Pinpoint the cell where the given text exists, returning its [x, y] midpoint coordinate. 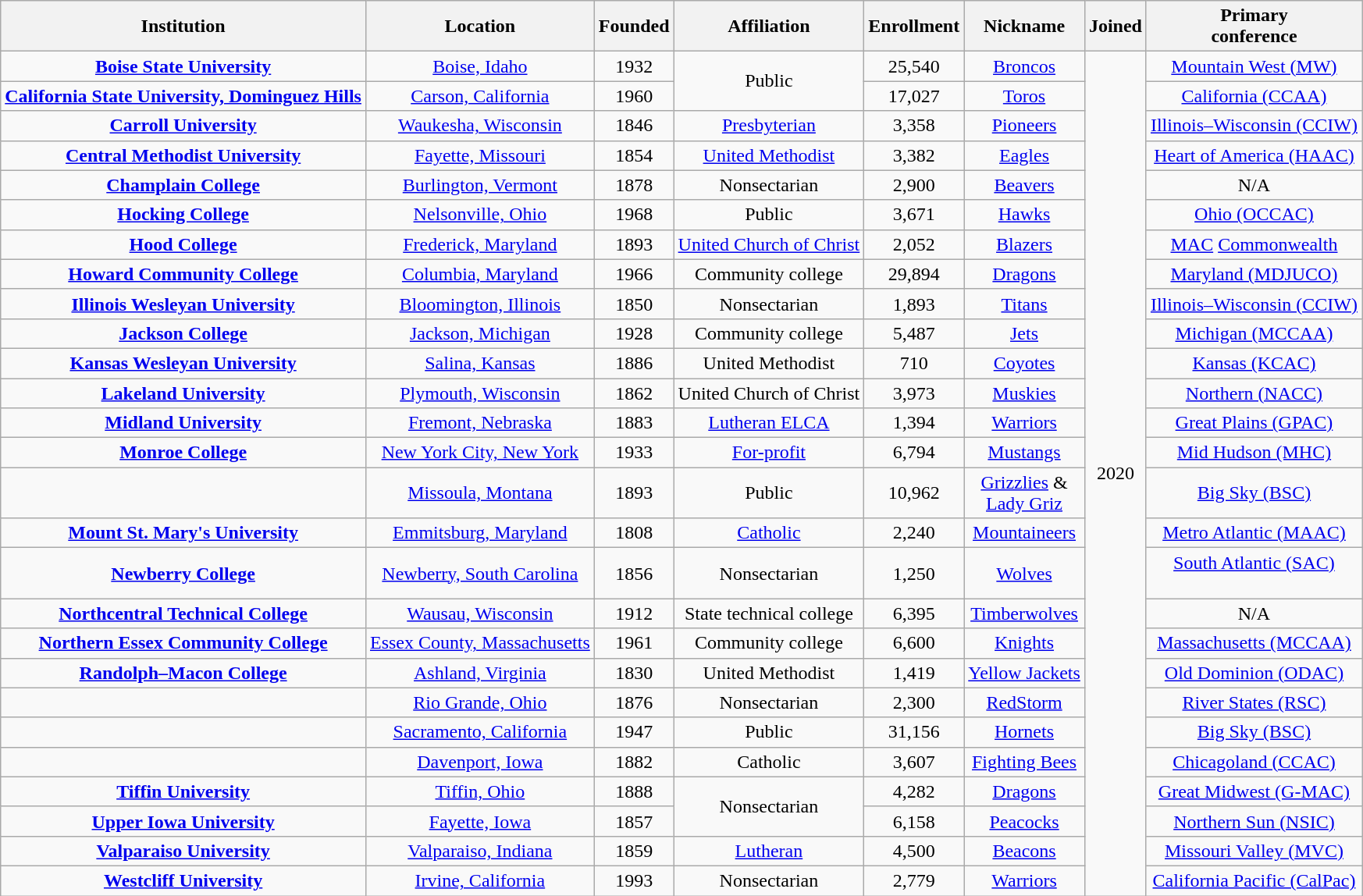
29,894 [914, 274]
1993 [634, 880]
Lutheran ELCA [769, 423]
1,394 [914, 423]
Mountain West (MW) [1254, 66]
Bloomington, Illinois [479, 304]
1876 [634, 702]
Presbyterian [769, 126]
Mustangs [1024, 453]
1859 [634, 851]
1808 [634, 533]
California (CCAA) [1254, 96]
3,358 [914, 126]
Westcliff University [183, 880]
Hood College [183, 244]
1,250 [914, 573]
2,900 [914, 185]
Toros [1024, 96]
6,600 [914, 643]
10,962 [914, 493]
Broncos [1024, 66]
Location [479, 27]
Fayette, Iowa [479, 821]
Eagles [1024, 155]
Upper Iowa University [183, 821]
Kansas Wesleyan University [183, 363]
Missoula, Montana [479, 493]
Knights [1024, 643]
Central Methodist University [183, 155]
3,671 [914, 215]
Illinois Wesleyan University [183, 304]
Northern (NACC) [1254, 393]
Wausau, Wisconsin [479, 613]
4,500 [914, 851]
Nelsonville, Ohio [479, 215]
710 [914, 363]
Mid Hudson (MHC) [1254, 453]
1862 [634, 393]
Hocking College [183, 215]
Affiliation [769, 27]
Northern Sun (NSIC) [1254, 821]
State technical college [769, 613]
MAC Commonwealth [1254, 244]
Randolph–Macon College [183, 673]
1933 [634, 453]
Institution [183, 27]
Peacocks [1024, 821]
1,893 [914, 304]
Heart of America (HAAC) [1254, 155]
Wolves [1024, 573]
1882 [634, 762]
6,158 [914, 821]
1856 [634, 573]
1932 [634, 66]
Northern Essex Community College [183, 643]
RedStorm [1024, 702]
2,300 [914, 702]
Waukesha, Wisconsin [479, 126]
Tiffin, Ohio [479, 791]
Missouri Valley (MVC) [1254, 851]
Plymouth, Wisconsin [479, 393]
Monroe College [183, 453]
Founded [634, 27]
Kansas (KCAC) [1254, 363]
Great Plains (GPAC) [1254, 423]
1960 [634, 96]
Irvine, California [479, 880]
1966 [634, 274]
Chicagoland (CCAC) [1254, 762]
Ohio (OCCAC) [1254, 215]
25,540 [914, 66]
Tiffin University [183, 791]
Fayette, Missouri [479, 155]
1886 [634, 363]
5,487 [914, 333]
6,395 [914, 613]
Enrollment [914, 27]
Grizzlies &Lady Griz [1024, 493]
Rio Grande, Ohio [479, 702]
3,382 [914, 155]
1968 [634, 215]
Essex County, Massachusetts [479, 643]
Frederick, Maryland [479, 244]
Valparaiso, Indiana [479, 851]
3,973 [914, 393]
Massachusetts (MCCAA) [1254, 643]
Mount St. Mary's University [183, 533]
Fremont, Nebraska [479, 423]
Nickname [1024, 27]
Coyotes [1024, 363]
6,794 [914, 453]
Blazers [1024, 244]
2,240 [914, 533]
Primaryconference [1254, 27]
Fighting Bees [1024, 762]
Joined [1115, 27]
Old Dominion (ODAC) [1254, 673]
1854 [634, 155]
31,156 [914, 732]
4,282 [914, 791]
South Atlantic (SAC) [1254, 573]
Timberwolves [1024, 613]
Muskies [1024, 393]
Maryland (MDJUCO) [1254, 274]
17,027 [914, 96]
California Pacific (CalPac) [1254, 880]
Beacons [1024, 851]
Hawks [1024, 215]
1947 [634, 732]
1850 [634, 304]
Jackson College [183, 333]
Burlington, Vermont [479, 185]
Ashland, Virginia [479, 673]
Carson, California [479, 96]
Carroll University [183, 126]
Columbia, Maryland [479, 274]
Lutheran [769, 851]
Sacramento, California [479, 732]
Mountaineers [1024, 533]
Champlain College [183, 185]
Howard Community College [183, 274]
Michigan (MCCAA) [1254, 333]
Newberry, South Carolina [479, 573]
California State University, Dominguez Hills [183, 96]
Newberry College [183, 573]
Beavers [1024, 185]
Emmitsburg, Maryland [479, 533]
Hornets [1024, 732]
Jackson, Michigan [479, 333]
1888 [634, 791]
Midland University [183, 423]
1830 [634, 673]
Jets [1024, 333]
1883 [634, 423]
1928 [634, 333]
Pioneers [1024, 126]
Boise, Idaho [479, 66]
New York City, New York [479, 453]
1961 [634, 643]
2,052 [914, 244]
Titans [1024, 304]
1878 [634, 185]
Valparaiso University [183, 851]
Salina, Kansas [479, 363]
3,607 [914, 762]
1846 [634, 126]
2,779 [914, 880]
1,419 [914, 673]
Boise State University [183, 66]
Lakeland University [183, 393]
Great Midwest (G-MAC) [1254, 791]
1912 [634, 613]
For-profit [769, 453]
River States (RSC) [1254, 702]
Northcentral Technical College [183, 613]
Metro Atlantic (MAAC) [1254, 533]
1857 [634, 821]
Davenport, Iowa [479, 762]
2020 [1115, 474]
Yellow Jackets [1024, 673]
